Provide the (x, y) coordinate of the cell's center where the given text is located.  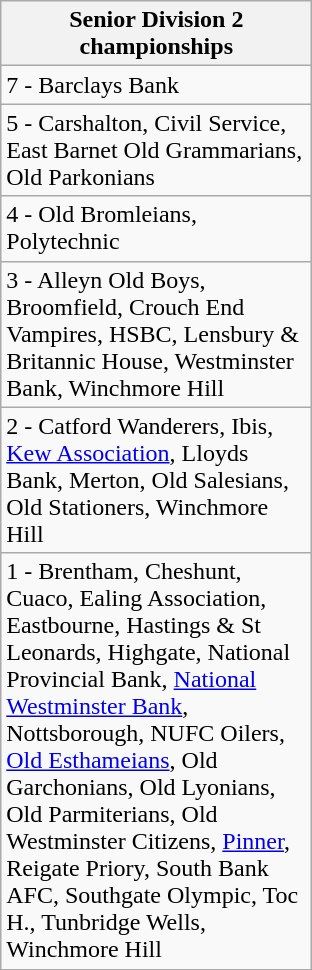
5 - Carshalton, Civil Service, East Barnet Old Grammarians, Old Parkonians (156, 150)
7 - Barclays Bank (156, 85)
Senior Division 2 championships (156, 34)
3 - Alleyn Old Boys, Broomfield, Crouch End Vampires, HSBC, Lensbury & Britannic House, Westminster Bank, Winchmore Hill (156, 334)
2 - Catford Wanderers, Ibis, Kew Association, Lloyds Bank, Merton, Old Salesians, Old Stationers, Winchmore Hill (156, 480)
4 - Old Bromleians, Polytechnic (156, 228)
